For the text-containing cell, return its midpoint in (X, Y) coordinate format. 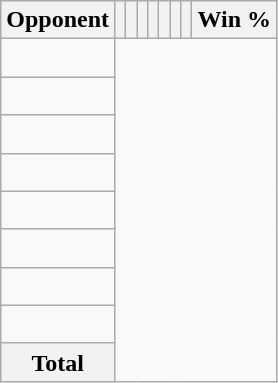
Win % (234, 20)
Total (58, 362)
Opponent (58, 20)
